From the cell containing the given text, extract its center point as (X, Y) coordinate. 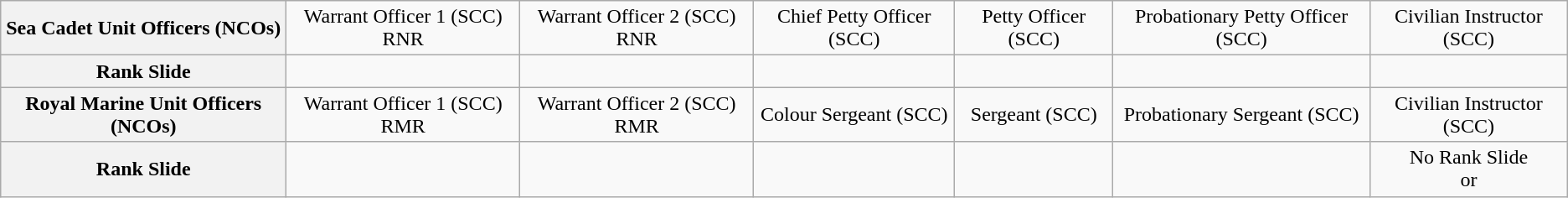
Sergeant (SCC) (1034, 114)
Royal Marine Unit Officers (NCOs) (144, 114)
Petty Officer (SCC) (1034, 29)
Warrant Officer 1 (SCC) RNR (404, 29)
Probationary Petty Officer (SCC) (1241, 29)
Warrant Officer 2 (SCC) RMR (637, 114)
No Rank Slideor (1469, 169)
Warrant Officer 2 (SCC) RNR (637, 29)
Sea Cadet Unit Officers (NCOs) (144, 29)
Colour Sergeant (SCC) (854, 114)
Chief Petty Officer (SCC) (854, 29)
Warrant Officer 1 (SCC) RMR (404, 114)
Probationary Sergeant (SCC) (1241, 114)
